Provide the [X, Y] coordinate of the cell's center where the given text is located.  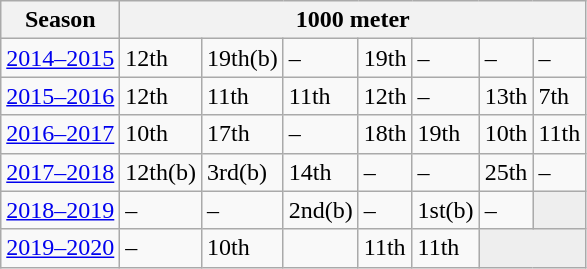
19th(b) [243, 58]
2019–2020 [60, 248]
1000 meter [353, 20]
1st(b) [446, 210]
2017–2018 [60, 172]
2016–2017 [60, 134]
3rd(b) [243, 172]
Season [60, 20]
25th [506, 172]
14th [320, 172]
2015–2016 [60, 96]
2014–2015 [60, 58]
7th [560, 96]
2nd(b) [320, 210]
13th [506, 96]
18th [385, 134]
12th(b) [161, 172]
17th [243, 134]
2018–2019 [60, 210]
